Identify which cell holds the provided text, then report its (X, Y) central coordinate. 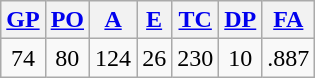
PO (67, 20)
80 (67, 58)
230 (196, 58)
GP (23, 20)
A (114, 20)
TC (196, 20)
.887 (288, 58)
DP (240, 20)
FA (288, 20)
124 (114, 58)
E (154, 20)
74 (23, 58)
10 (240, 58)
26 (154, 58)
